From the cell containing the given text, extract its center point as [x, y] coordinate. 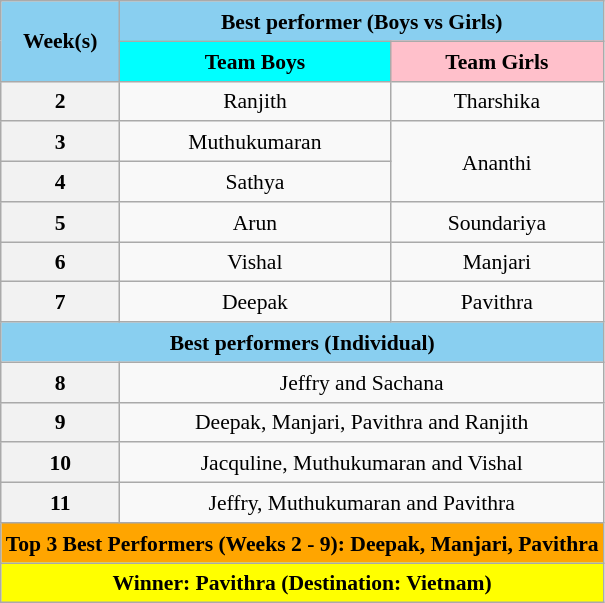
Ananthi [496, 162]
Manjari [496, 262]
Sathya [255, 182]
Team Girls [496, 61]
Best performers (Individual) [302, 342]
Vishal [255, 262]
Deepak, Manjari, Pavithra and Ranjith [362, 422]
Jeffry, Muthukumaran and Pavithra [362, 503]
Ranjith [255, 101]
5 [60, 222]
Tharshika [496, 101]
3 [60, 142]
Best performer (Boys vs Girls) [362, 21]
Muthukumaran [255, 142]
Top 3 Best Performers (Weeks 2 - 9): Deepak, Manjari, Pavithra [302, 543]
11 [60, 503]
Team Boys [255, 61]
9 [60, 422]
Deepak [255, 302]
Soundariya [496, 222]
Pavithra [496, 302]
Week(s) [60, 41]
8 [60, 382]
2 [60, 101]
7 [60, 302]
Winner: Pavithra (Destination: Vietnam) [302, 583]
Jacquline, Muthukumaran and Vishal [362, 463]
6 [60, 262]
Arun [255, 222]
4 [60, 182]
Jeffry and Sachana [362, 382]
10 [60, 463]
